Return the (X, Y) coordinate for the center point of the cell that contains the specified text.  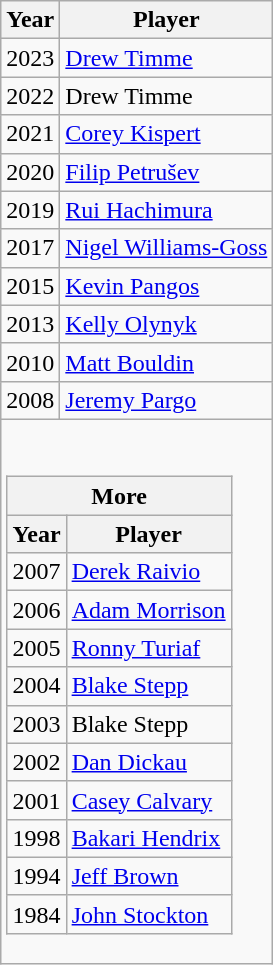
2003 (36, 724)
2019 (30, 210)
2021 (30, 134)
Corey Kispert (166, 134)
Casey Calvary (148, 800)
2015 (30, 286)
Ronny Turiaf (148, 648)
2005 (36, 648)
2008 (30, 400)
Derek Raivio (148, 572)
1984 (36, 914)
Filip Petrušev (166, 172)
2001 (36, 800)
Jeremy Pargo (166, 400)
2023 (30, 58)
2013 (30, 324)
Adam Morrison (148, 610)
Kevin Pangos (166, 286)
Jeff Brown (148, 876)
2017 (30, 248)
2002 (36, 762)
Dan Dickau (148, 762)
Rui Hachimura (166, 210)
2022 (30, 96)
More (119, 496)
Bakari Hendrix (148, 838)
John Stockton (148, 914)
2006 (36, 610)
Matt Bouldin (166, 362)
2004 (36, 686)
Kelly Olynyk (166, 324)
1994 (36, 876)
2020 (30, 172)
1998 (36, 838)
2007 (36, 572)
Nigel Williams-Goss (166, 248)
2010 (30, 362)
